Pinpoint the cell where the given text exists, returning its (x, y) midpoint coordinate. 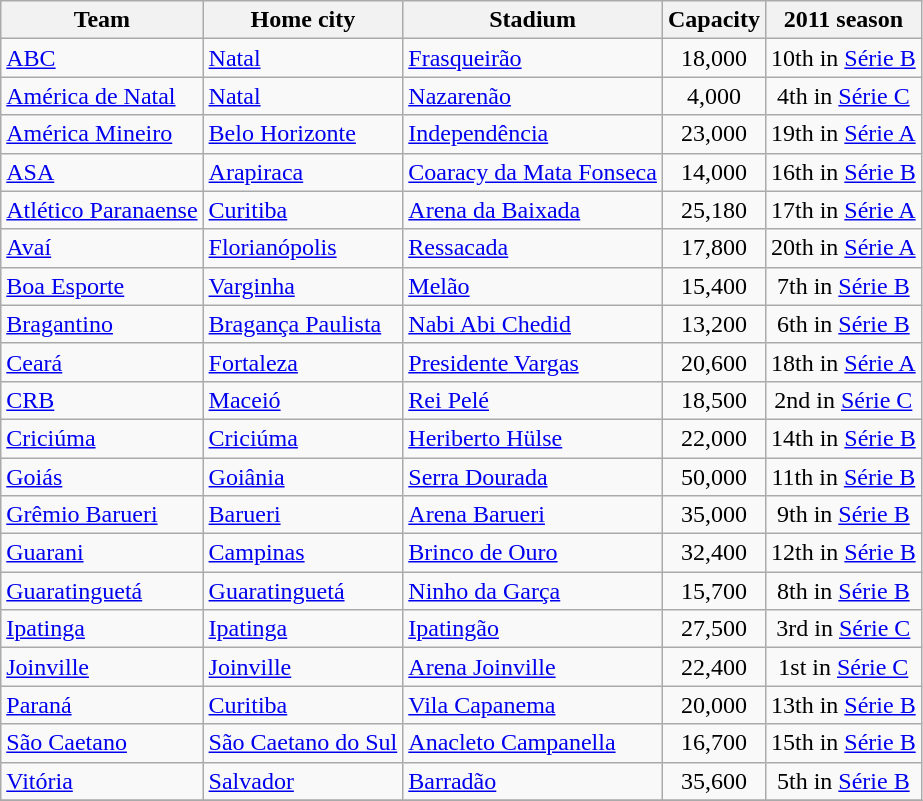
25,180 (714, 210)
São Caetano do Sul (303, 743)
7th in Série B (843, 286)
CRB (102, 400)
América Mineiro (102, 134)
15,700 (714, 591)
Maceió (303, 400)
Avaí (102, 248)
6th in Série B (843, 324)
Arena da Baixada (533, 210)
Rei Pelé (533, 400)
20,000 (714, 705)
35,600 (714, 781)
17,800 (714, 248)
18th in Série A (843, 362)
São Caetano (102, 743)
América de Natal (102, 96)
Vila Capanema (533, 705)
Goiás (102, 477)
Salvador (303, 781)
Serra Dourada (533, 477)
Heriberto Hülse (533, 438)
Arena Joinville (533, 667)
22,400 (714, 667)
18,000 (714, 58)
Frasqueirão (533, 58)
15,400 (714, 286)
16,700 (714, 743)
Ninho da Garça (533, 591)
14th in Série B (843, 438)
Barradão (533, 781)
11th in Série B (843, 477)
ASA (102, 172)
18,500 (714, 400)
Paraná (102, 705)
12th in Série B (843, 553)
Arena Barueri (533, 515)
2011 season (843, 20)
Campinas (303, 553)
5th in Série B (843, 781)
Atlético Paranaense (102, 210)
Goiânia (303, 477)
Guarani (102, 553)
15th in Série B (843, 743)
Stadium (533, 20)
19th in Série A (843, 134)
Team (102, 20)
14,000 (714, 172)
Melão (533, 286)
Coaracy da Mata Fonseca (533, 172)
Fortaleza (303, 362)
4th in Série C (843, 96)
3rd in Série C (843, 629)
Presidente Vargas (533, 362)
Nazarenão (533, 96)
23,000 (714, 134)
22,000 (714, 438)
Anacleto Campanella (533, 743)
8th in Série B (843, 591)
2nd in Série C (843, 400)
32,400 (714, 553)
Varginha (303, 286)
Florianópolis (303, 248)
Nabi Abi Chedid (533, 324)
13,200 (714, 324)
Ipatingão (533, 629)
Grêmio Barueri (102, 515)
4,000 (714, 96)
Vitória (102, 781)
Home city (303, 20)
1st in Série C (843, 667)
ABC (102, 58)
Bragantino (102, 324)
Boa Esporte (102, 286)
16th in Série B (843, 172)
Ceará (102, 362)
17th in Série A (843, 210)
Arapiraca (303, 172)
Independência (533, 134)
Belo Horizonte (303, 134)
27,500 (714, 629)
Brinco de Ouro (533, 553)
20,600 (714, 362)
Bragança Paulista (303, 324)
50,000 (714, 477)
13th in Série B (843, 705)
35,000 (714, 515)
9th in Série B (843, 515)
Ressacada (533, 248)
Capacity (714, 20)
20th in Série A (843, 248)
10th in Série B (843, 58)
Barueri (303, 515)
